Scan for the cell matching the given text and deliver its [x, y] coordinate at center. 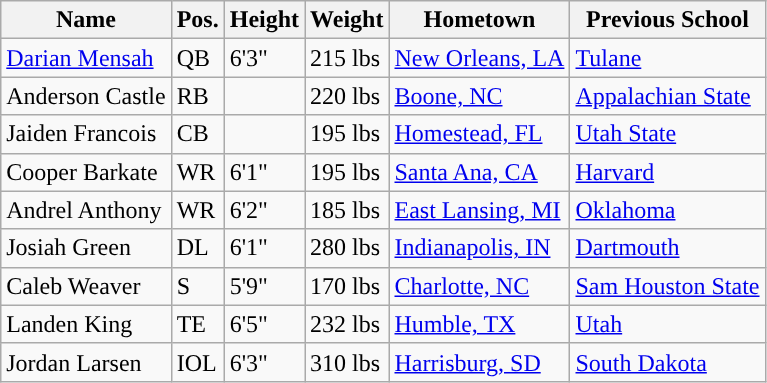
Josiah Green [86, 248]
Cooper Barkate [86, 172]
232 lbs [347, 324]
Sam Houston State [668, 286]
Homestead, FL [480, 134]
Tulane [668, 58]
CB [198, 134]
6'5" [264, 324]
Utah [668, 324]
TE [198, 324]
QB [198, 58]
Santa Ana, CA [480, 172]
S [198, 286]
Jordan Larsen [86, 362]
Landen King [86, 324]
IOL [198, 362]
New Orleans, LA [480, 58]
Hometown [480, 20]
Height [264, 20]
5'9" [264, 286]
Anderson Castle [86, 96]
185 lbs [347, 210]
6'2" [264, 210]
220 lbs [347, 96]
Darian Mensah [86, 58]
170 lbs [347, 286]
Andrel Anthony [86, 210]
Jaiden Francois [86, 134]
DL [198, 248]
South Dakota [668, 362]
215 lbs [347, 58]
Charlotte, NC [480, 286]
310 lbs [347, 362]
Pos. [198, 20]
Utah State [668, 134]
Harvard [668, 172]
Humble, TX [480, 324]
Harrisburg, SD [480, 362]
Caleb Weaver [86, 286]
Previous School [668, 20]
Oklahoma [668, 210]
East Lansing, MI [480, 210]
Boone, NC [480, 96]
280 lbs [347, 248]
Appalachian State [668, 96]
Weight [347, 20]
RB [198, 96]
Dartmouth [668, 248]
Indianapolis, IN [480, 248]
Name [86, 20]
